Return the [x, y] coordinate for the center point of the cell that contains the specified text.  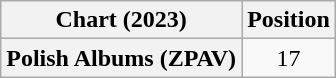
Chart (2023) [122, 20]
Position [289, 20]
Polish Albums (ZPAV) [122, 58]
17 [289, 58]
